Capture the cell that displays the provided text and extract its [x, y] central coordinate. 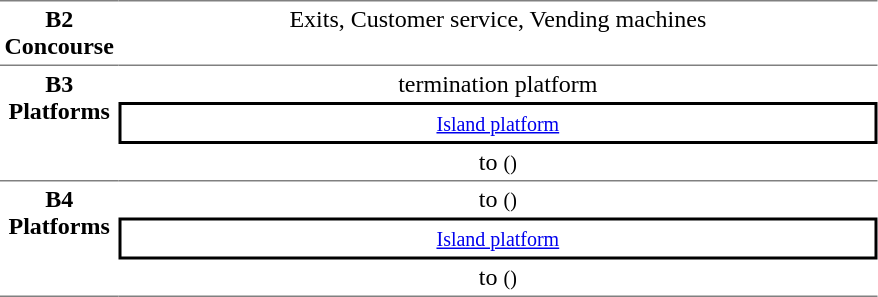
B2Concourse [59, 32]
termination platform [498, 83]
Exits, Customer service, Vending machines [498, 32]
B3Platforms [59, 122]
B4Platforms [59, 238]
